For the text-containing cell, return its midpoint in (X, Y) coordinate format. 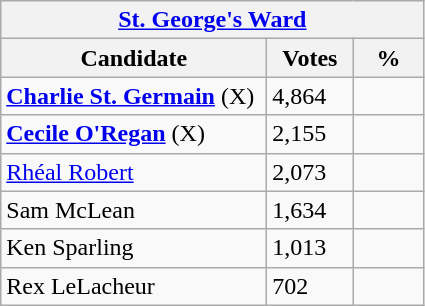
Ken Sparling (134, 248)
1,013 (310, 248)
4,864 (310, 96)
1,634 (310, 210)
Charlie St. Germain (X) (134, 96)
2,155 (310, 134)
Candidate (134, 58)
Cecile O'Regan (X) (134, 134)
% (388, 58)
Rex LeLacheur (134, 286)
2,073 (310, 172)
Rhéal Robert (134, 172)
Sam McLean (134, 210)
702 (310, 286)
St. George's Ward (212, 20)
Votes (310, 58)
